Extract the (x, y) coordinate from the center of the cell holding the provided text.  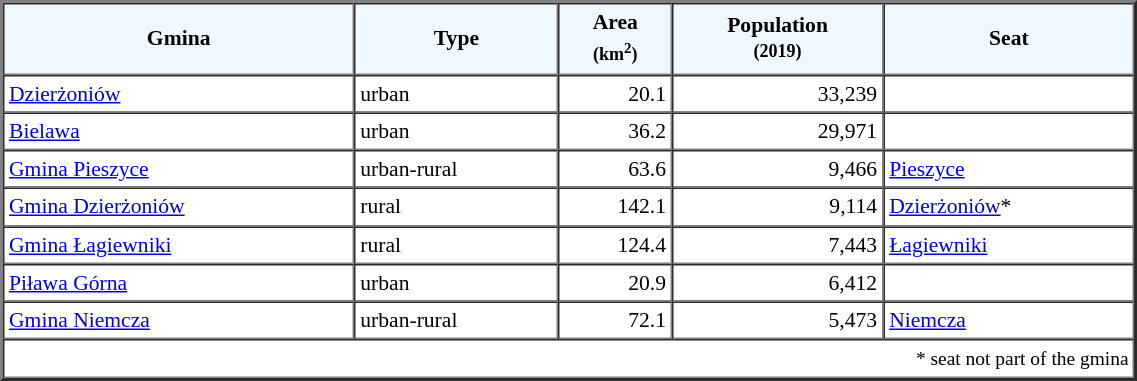
Population(2019) (778, 38)
20.9 (616, 283)
Łagiewniki (1008, 245)
Pieszyce (1008, 169)
33,239 (778, 93)
Gmina Pieszyce (178, 169)
Gmina Dzierżoniów (178, 207)
6,412 (778, 283)
7,443 (778, 245)
5,473 (778, 321)
72.1 (616, 321)
Gmina (178, 38)
Bielawa (178, 131)
9,114 (778, 207)
* seat not part of the gmina (569, 359)
29,971 (778, 131)
Gmina Niemcza (178, 321)
Dzierżoniów (178, 93)
20.1 (616, 93)
Area(km2) (616, 38)
63.6 (616, 169)
Gmina Łagiewniki (178, 245)
9,466 (778, 169)
142.1 (616, 207)
124.4 (616, 245)
Type (456, 38)
Niemcza (1008, 321)
Dzierżoniów* (1008, 207)
36.2 (616, 131)
Piława Górna (178, 283)
Seat (1008, 38)
